From the cell containing the given text, extract its center point as (X, Y) coordinate. 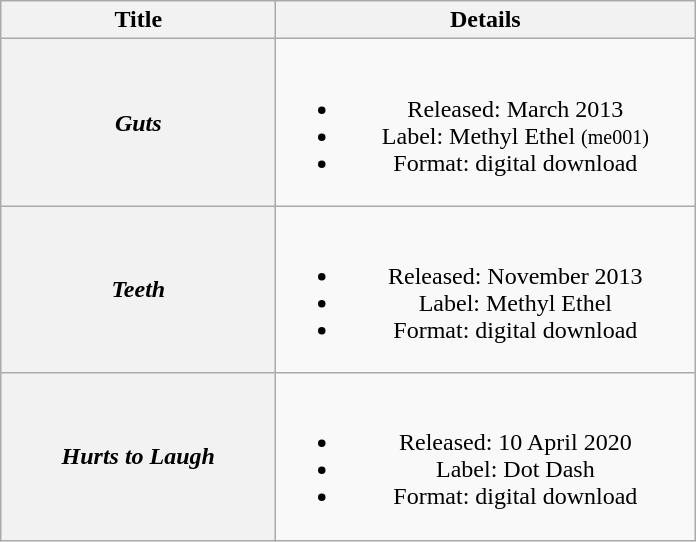
Guts (138, 122)
Teeth (138, 290)
Details (486, 20)
Released: November 2013Label: Methyl EthelFormat: digital download (486, 290)
Released: 10 April 2020Label: Dot DashFormat: digital download (486, 456)
Title (138, 20)
Hurts to Laugh (138, 456)
Released: March 2013Label: Methyl Ethel (me001)Format: digital download (486, 122)
